Scan for the cell matching the given text and deliver its [x, y] coordinate at center. 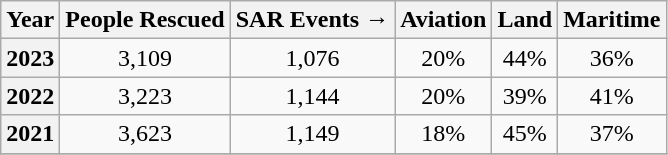
18% [444, 134]
2023 [30, 58]
People Rescued [145, 20]
36% [612, 58]
39% [525, 96]
Year [30, 20]
2022 [30, 96]
2021 [30, 134]
41% [612, 96]
Land [525, 20]
37% [612, 134]
1,149 [312, 134]
45% [525, 134]
1,144 [312, 96]
Aviation [444, 20]
3,623 [145, 134]
3,109 [145, 58]
3,223 [145, 96]
1,076 [312, 58]
Maritime [612, 20]
44% [525, 58]
SAR Events → [312, 20]
